For the text-containing cell, return its midpoint in [X, Y] coordinate format. 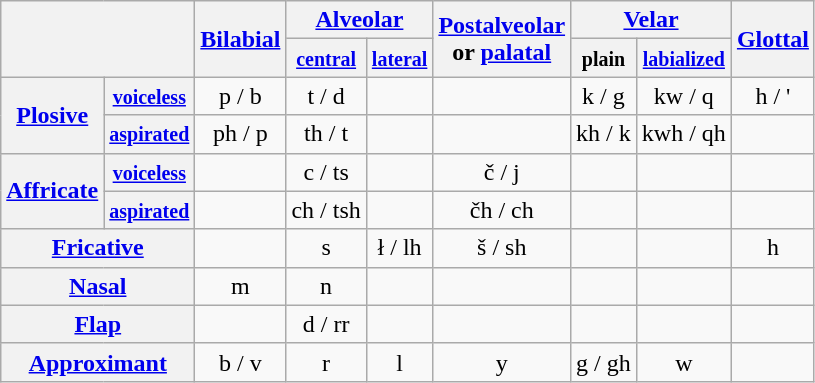
ł / lh [400, 248]
b / v [240, 362]
n [326, 286]
Fricative [98, 248]
c / ts [326, 172]
ph / p [240, 134]
kw / q [684, 96]
š / sh [502, 248]
č / j [502, 172]
l [400, 362]
p / b [240, 96]
Flap [98, 324]
lateral [400, 58]
labialized [684, 58]
s [326, 248]
Glottal [772, 39]
plain [604, 58]
t / d [326, 96]
w [684, 362]
d / rr [326, 324]
Approximant [98, 362]
Affricate [52, 191]
h [772, 248]
h / ' [772, 96]
r [326, 362]
kh / k [604, 134]
m [240, 286]
Plosive [52, 115]
central [326, 58]
y [502, 362]
Nasal [98, 286]
ch / tsh [326, 210]
k / g [604, 96]
čh / ch [502, 210]
Bilabial [240, 39]
th / t [326, 134]
Velar [652, 20]
Postalveolaror palatal [502, 39]
kwh / qh [684, 134]
g / gh [604, 362]
Alveolar [360, 20]
